Detect which cell encompasses the target text, then output its (X, Y) center coordinate. 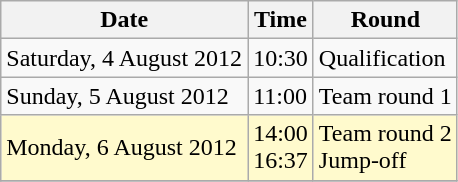
Team round 2Jump-off (385, 148)
Monday, 6 August 2012 (124, 148)
10:30 (281, 58)
Time (281, 20)
Saturday, 4 August 2012 (124, 58)
Team round 1 (385, 96)
14:0016:37 (281, 148)
Round (385, 20)
Qualification (385, 58)
Date (124, 20)
Sunday, 5 August 2012 (124, 96)
11:00 (281, 96)
